Pinpoint the cell where the given text exists, returning its (X, Y) midpoint coordinate. 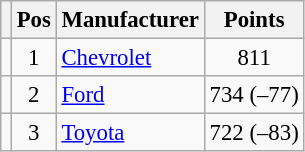
2 (34, 95)
Chevrolet (130, 58)
3 (34, 133)
Points (254, 20)
734 (–77) (254, 95)
Manufacturer (130, 20)
722 (–83) (254, 133)
811 (254, 58)
Pos (34, 20)
Ford (130, 95)
1 (34, 58)
Toyota (130, 133)
